Provide the [X, Y] coordinate of the cell's center where the given text is located.  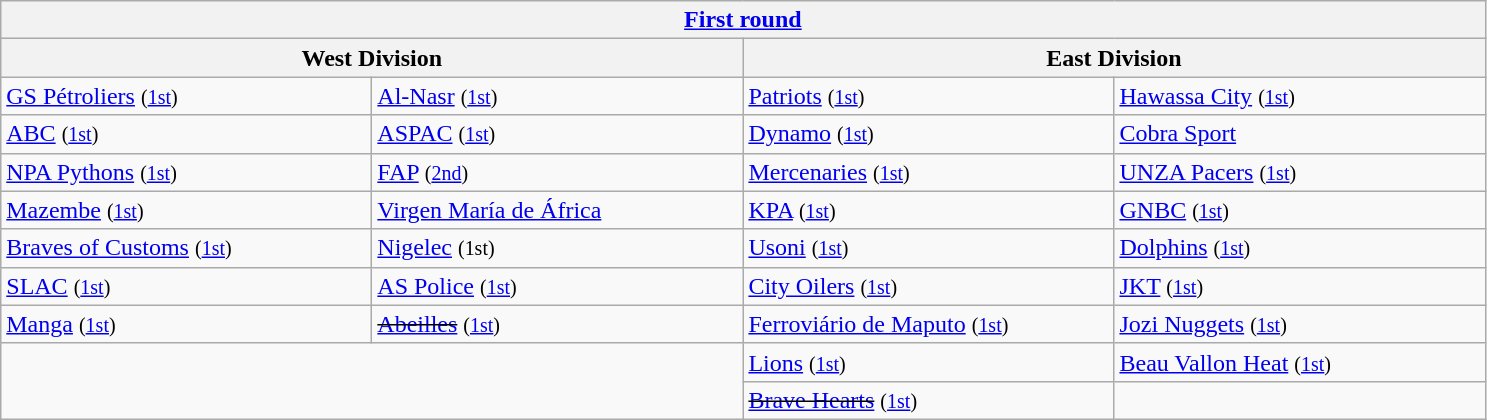
Abeilles (1st) [558, 324]
Cobra Sport [1300, 134]
Beau Vallon Heat (1st) [1300, 362]
GS Pétroliers (1st) [186, 96]
Patriots (1st) [928, 96]
Al-Nasr (1st) [558, 96]
FAP (2nd) [558, 172]
Braves of Customs (1st) [186, 248]
Manga (1st) [186, 324]
JKT (1st) [1300, 286]
SLAC (1st) [186, 286]
Mazembe (1st) [186, 210]
West Division [372, 58]
City Oilers (1st) [928, 286]
AS Police (1st) [558, 286]
ABC (1st) [186, 134]
UNZA Pacers (1st) [1300, 172]
Brave Hearts (1st) [928, 400]
GNBC (1st) [1300, 210]
Usoni (1st) [928, 248]
NPA Pythons (1st) [186, 172]
Ferroviário de Maputo (1st) [928, 324]
ASPAC (1st) [558, 134]
East Division [1114, 58]
Lions (1st) [928, 362]
Dynamo (1st) [928, 134]
First round [743, 20]
Hawassa City (1st) [1300, 96]
Jozi Nuggets (1st) [1300, 324]
Nigelec (1st) [558, 248]
KPA (1st) [928, 210]
Mercenaries (1st) [928, 172]
Dolphins (1st) [1300, 248]
Virgen María de África [558, 210]
